Search for the cell housing the specified text and yield its (X, Y) center coordinate. 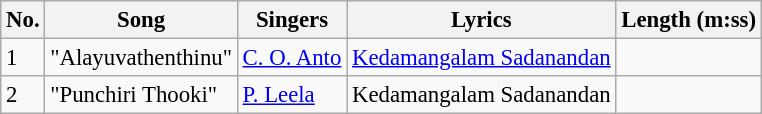
1 (23, 58)
Lyrics (482, 20)
Song (141, 20)
C. O. Anto (292, 58)
"Punchiri Thooki" (141, 95)
2 (23, 95)
"Alayuvathenthinu" (141, 58)
Singers (292, 20)
Length (m:ss) (688, 20)
P. Leela (292, 95)
No. (23, 20)
